Pinpoint the cell where the given text exists, returning its [X, Y] midpoint coordinate. 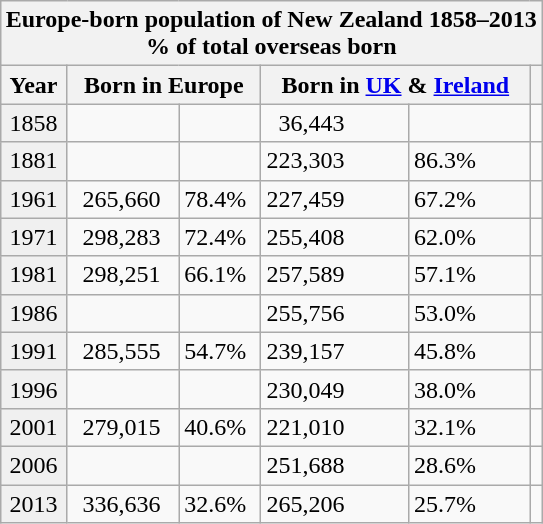
265,660 [123, 199]
78.4% [220, 199]
Europe-born population of New Zealand 1858–2013% of total overseas born [271, 34]
285,555 [123, 351]
298,283 [123, 237]
Born in Europe [164, 85]
62.0% [470, 237]
1996 [34, 389]
25.7% [470, 503]
1961 [34, 199]
1881 [34, 161]
279,015 [123, 427]
1986 [34, 313]
298,251 [123, 275]
257,589 [335, 275]
72.4% [220, 237]
54.7% [220, 351]
1981 [34, 275]
1991 [34, 351]
36,443 [335, 123]
227,459 [335, 199]
Born in UK & Ireland [396, 85]
Year [34, 85]
221,010 [335, 427]
2001 [34, 427]
239,157 [335, 351]
45.8% [470, 351]
255,756 [335, 313]
251,688 [335, 465]
66.1% [220, 275]
57.1% [470, 275]
223,303 [335, 161]
2013 [34, 503]
32.6% [220, 503]
230,049 [335, 389]
86.3% [470, 161]
1971 [34, 237]
336,636 [123, 503]
40.6% [220, 427]
38.0% [470, 389]
28.6% [470, 465]
67.2% [470, 199]
32.1% [470, 427]
1858 [34, 123]
255,408 [335, 237]
2006 [34, 465]
53.0% [470, 313]
265,206 [335, 503]
